Find where the given text appears and provide that cell's center as [X, Y] coordinate. 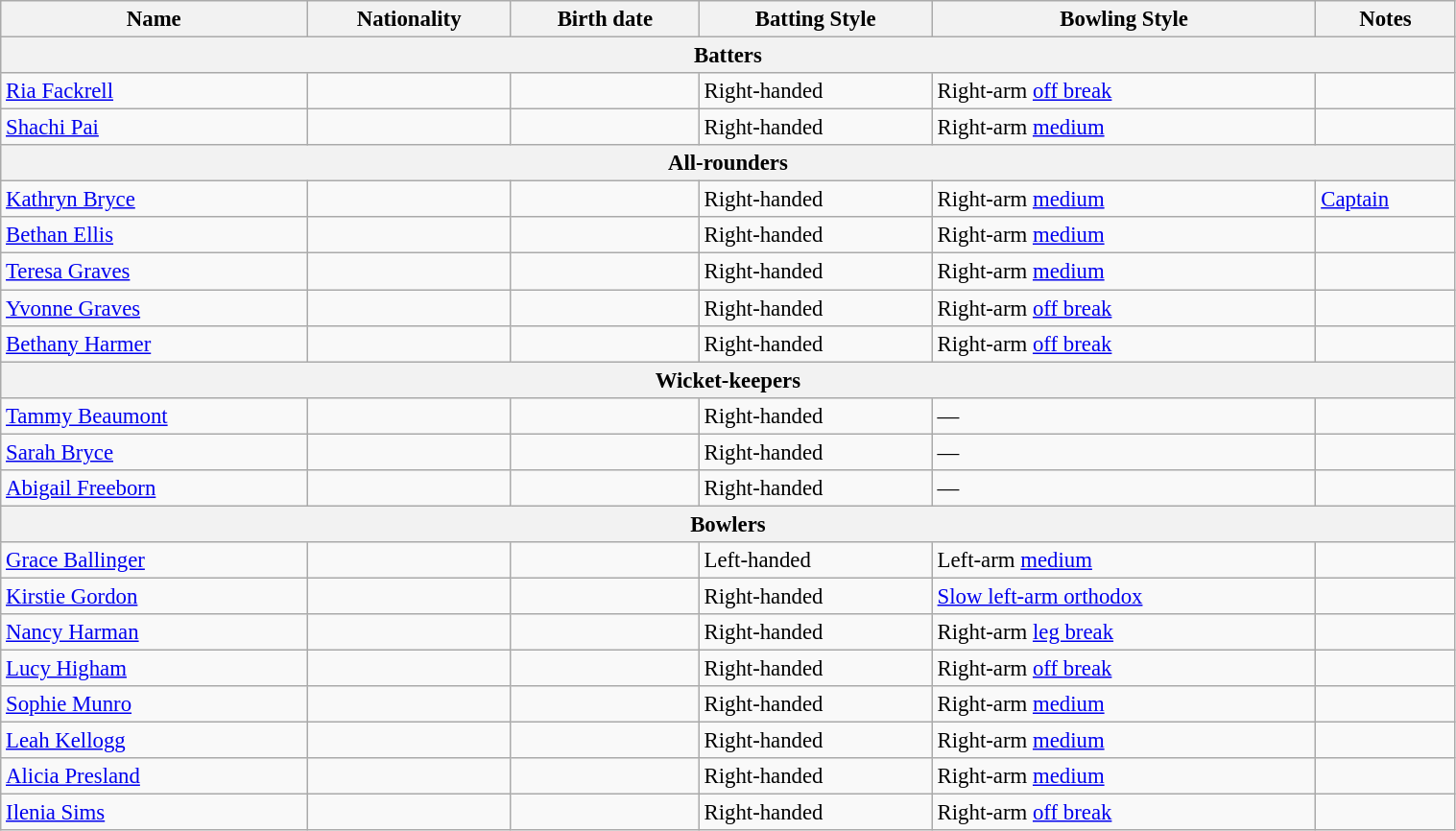
Bowling Style [1124, 19]
Yvonne Graves [154, 308]
Wicket-keepers [728, 380]
Leah Kellogg [154, 741]
Sophie Munro [154, 704]
Ilenia Sims [154, 813]
Nationality [409, 19]
Shachi Pai [154, 128]
Name [154, 19]
Bethany Harmer [154, 344]
Notes [1386, 19]
Batters [728, 56]
Birth date [605, 19]
Right-arm leg break [1124, 632]
Kirstie Gordon [154, 596]
Left-arm medium [1124, 560]
Left-handed [816, 560]
Teresa Graves [154, 272]
Alicia Presland [154, 776]
Tammy Beaumont [154, 415]
Abigail Freeborn [154, 488]
Bethan Ellis [154, 235]
Grace Ballinger [154, 560]
Sarah Bryce [154, 452]
Lucy Higham [154, 669]
Nancy Harman [154, 632]
Batting Style [816, 19]
Captain [1386, 200]
All-rounders [728, 163]
Ria Fackrell [154, 91]
Slow left-arm orthodox [1124, 596]
Bowlers [728, 524]
Kathryn Bryce [154, 200]
